Determine the [x, y] coordinate at the center of the cell enclosing the given text.  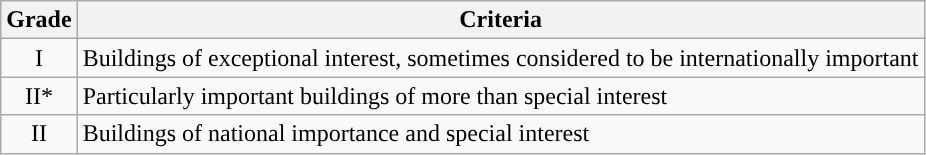
Particularly important buildings of more than special interest [500, 96]
Buildings of exceptional interest, sometimes considered to be internationally important [500, 58]
Grade [39, 20]
Criteria [500, 20]
I [39, 58]
Buildings of national importance and special interest [500, 134]
II* [39, 96]
II [39, 134]
